From the cell containing the given text, extract its center point as (x, y) coordinate. 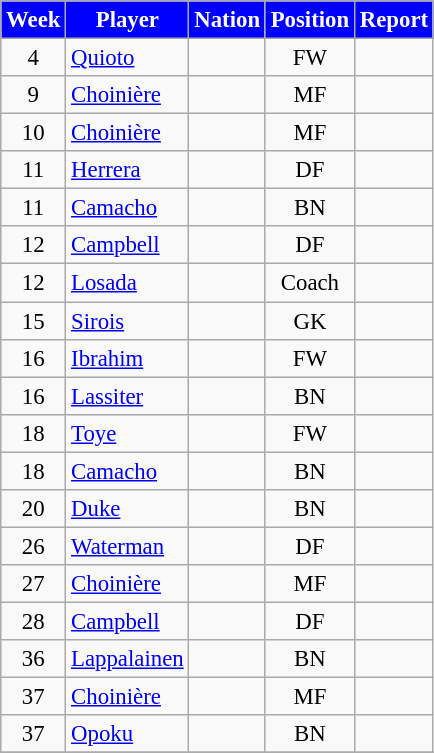
28 (34, 621)
26 (34, 546)
Herrera (128, 170)
10 (34, 133)
Ibrahim (128, 358)
Quioto (128, 58)
Lappalainen (128, 659)
Toye (128, 433)
Nation (227, 20)
Report (394, 20)
9 (34, 95)
Waterman (128, 546)
Sirois (128, 321)
Duke (128, 509)
36 (34, 659)
20 (34, 509)
Losada (128, 283)
Lassiter (128, 396)
Player (128, 20)
4 (34, 58)
Opoku (128, 734)
GK (310, 321)
Position (310, 20)
27 (34, 584)
15 (34, 321)
Coach (310, 283)
Week (34, 20)
